Return [X, Y] of the center of cell containing provided text 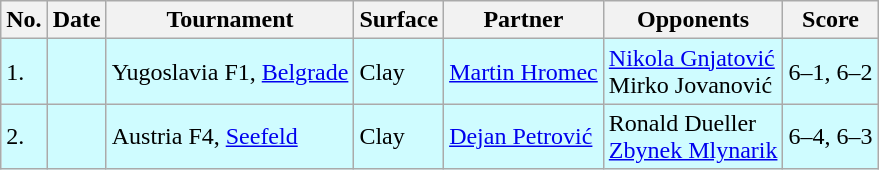
Nikola Gnjatović Mirko Jovanović [693, 72]
Score [830, 20]
Tournament [230, 20]
Martin Hromec [524, 72]
6–4, 6–3 [830, 136]
6–1, 6–2 [830, 72]
No. [24, 20]
Date [76, 20]
Austria F4, Seefeld [230, 136]
1. [24, 72]
Partner [524, 20]
Dejan Petrović [524, 136]
Opponents [693, 20]
2. [24, 136]
Ronald Dueller Zbynek Mlynarik [693, 136]
Yugoslavia F1, Belgrade [230, 72]
Surface [399, 20]
